Pinpoint the cell where the given text exists, returning its (x, y) midpoint coordinate. 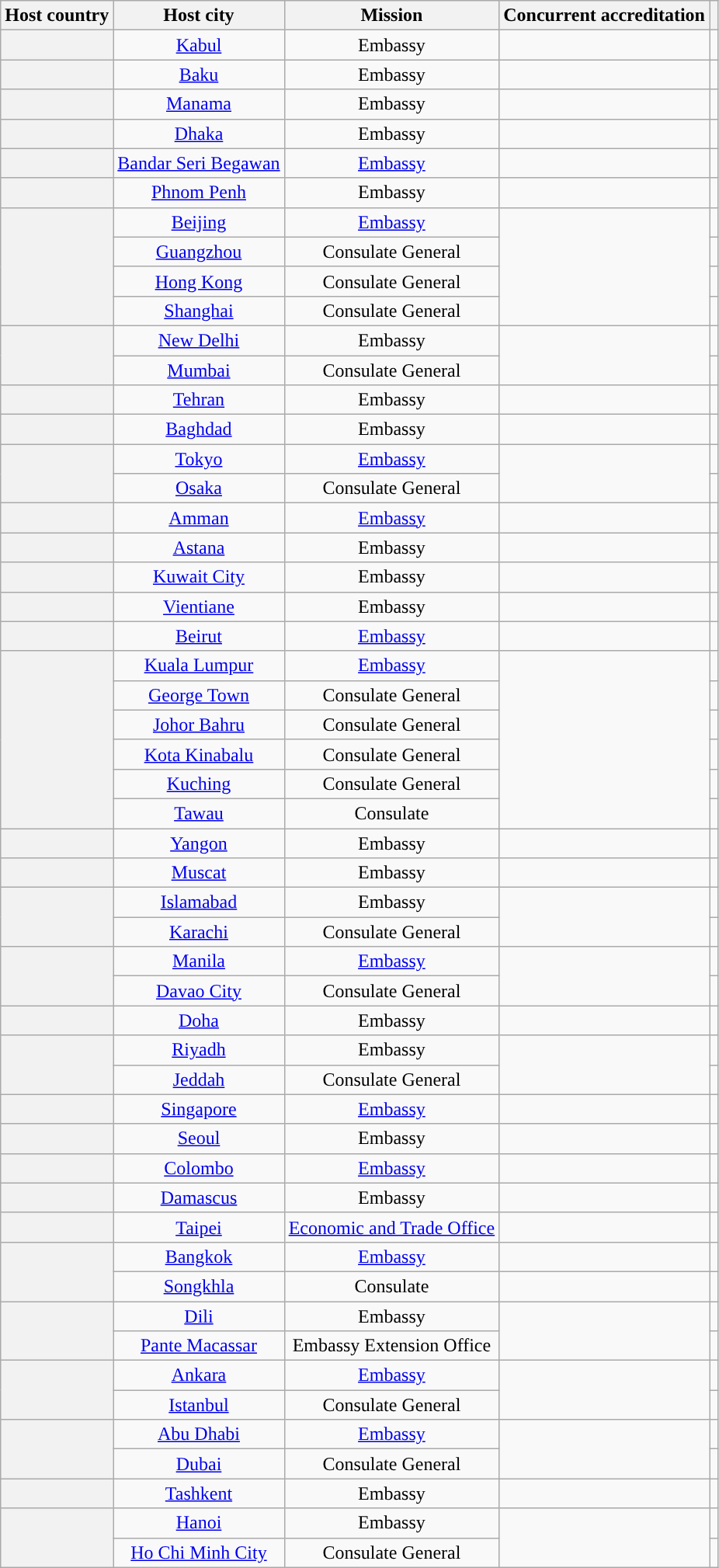
New Delhi (199, 340)
Riyadh (199, 1050)
Manila (199, 961)
Ho Chi Minh City (199, 1552)
Ankara (199, 1375)
Hong Kong (199, 281)
Dubai (199, 1464)
Baku (199, 75)
Baghdad (199, 429)
Seoul (199, 1139)
Embassy Extension Office (391, 1346)
Karachi (199, 932)
Amman (199, 518)
Mumbai (199, 370)
Guangzhou (199, 252)
Jeddah (199, 1080)
Kabul (199, 45)
Johor Bahru (199, 725)
Abu Dhabi (199, 1434)
Islamabad (199, 902)
Phnom Penh (199, 193)
Bangkok (199, 1257)
Kuala Lumpur (199, 666)
Host city (199, 16)
Manama (199, 104)
Host country (57, 16)
Vientiane (199, 607)
Dili (199, 1316)
Beijing (199, 222)
George Town (199, 695)
Hanoi (199, 1523)
Bandar Seri Begawan (199, 163)
Doha (199, 1020)
Singapore (199, 1109)
Mission (391, 16)
Tehran (199, 400)
Pante Macassar (199, 1346)
Economic and Trade Office (391, 1227)
Tashkent (199, 1493)
Muscat (199, 873)
Kuching (199, 784)
Astana (199, 548)
Concurrent accreditation (604, 16)
Kota Kinabalu (199, 754)
Colombo (199, 1168)
Kuwait City (199, 577)
Damascus (199, 1198)
Davao City (199, 991)
Songkhla (199, 1286)
Beirut (199, 636)
Tawau (199, 813)
Dhaka (199, 134)
Tokyo (199, 459)
Yangon (199, 843)
Shanghai (199, 311)
Osaka (199, 488)
Istanbul (199, 1405)
Taipei (199, 1227)
